From the cell containing the given text, extract its center point as (X, Y) coordinate. 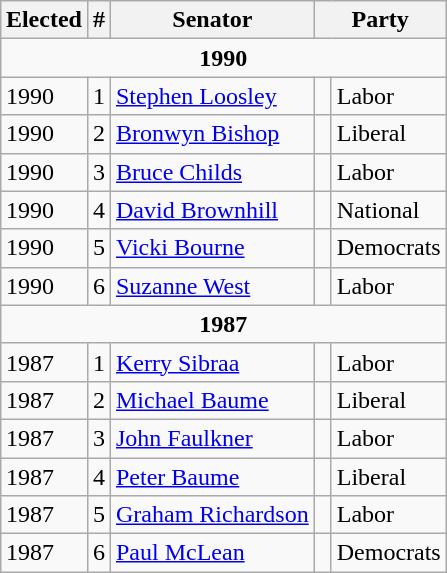
Bronwyn Bishop (212, 134)
John Faulkner (212, 438)
# (98, 20)
Stephen Loosley (212, 96)
Suzanne West (212, 286)
Party (380, 20)
Paul McLean (212, 553)
Kerry Sibraa (212, 362)
Graham Richardson (212, 515)
Michael Baume (212, 400)
Peter Baume (212, 477)
Vicki Bourne (212, 248)
David Brownhill (212, 210)
Bruce Childs (212, 172)
Elected (44, 20)
Senator (212, 20)
National (388, 210)
